Search for the cell housing the specified text and yield its [x, y] center coordinate. 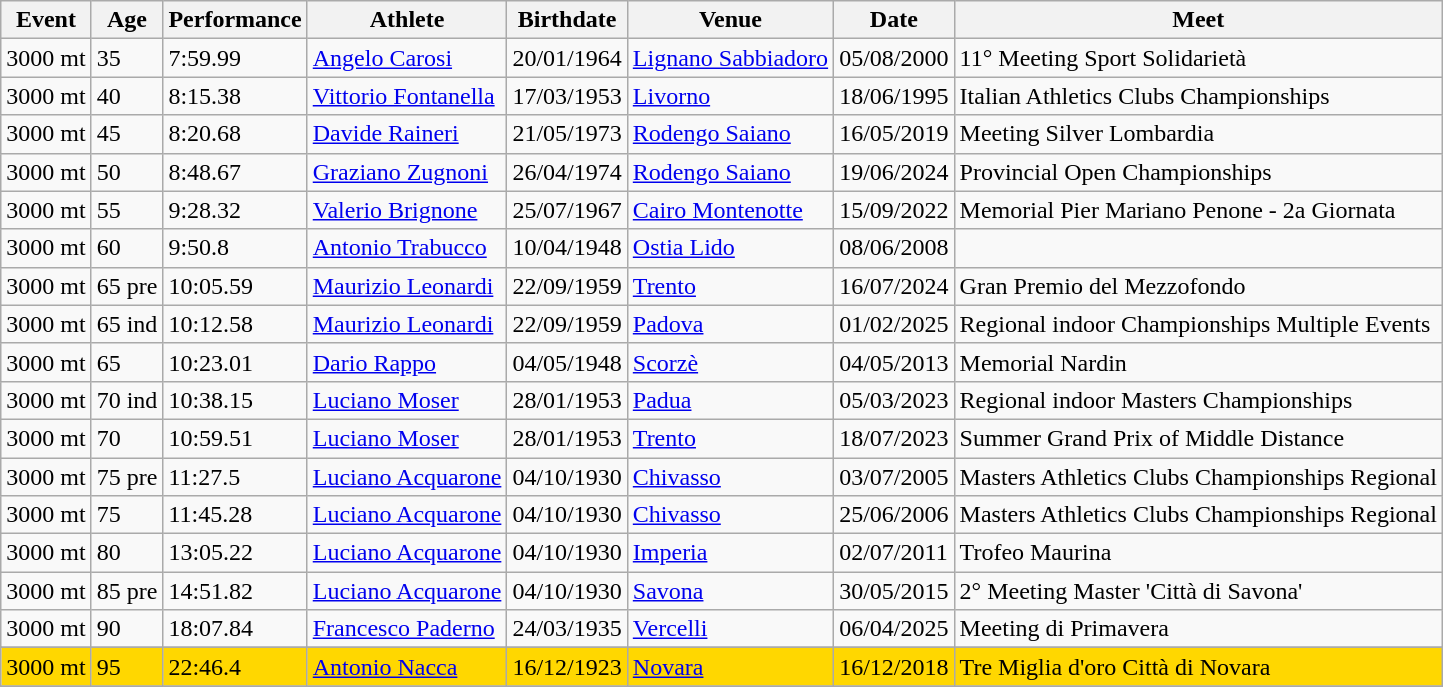
Gran Premio del Mezzofondo [1198, 286]
8:48.67 [235, 172]
Meeting di Primavera [1198, 629]
75 pre [127, 477]
Age [127, 20]
Summer Grand Prix of Middle Distance [1198, 438]
15/09/2022 [894, 210]
55 [127, 210]
70 [127, 438]
Meet [1198, 20]
Memorial Pier Mariano Penone - 2a Giornata [1198, 210]
Provincial Open Championships [1198, 172]
45 [127, 134]
20/01/1964 [567, 58]
60 [127, 248]
14:51.82 [235, 591]
04/05/2013 [894, 362]
65 ind [127, 324]
Imperia [730, 553]
Vercelli [730, 629]
04/05/1948 [567, 362]
Athlete [407, 20]
Livorno [730, 96]
13:05.22 [235, 553]
16/05/2019 [894, 134]
Regional indoor Masters Championships [1198, 400]
16/12/1923 [567, 667]
16/12/2018 [894, 667]
Performance [235, 20]
25/07/1967 [567, 210]
Padua [730, 400]
Cairo Montenotte [730, 210]
Memorial Nardin [1198, 362]
19/06/2024 [894, 172]
50 [127, 172]
11:45.28 [235, 515]
Davide Raineri [407, 134]
Antonio Nacca [407, 667]
10:59.51 [235, 438]
10:23.01 [235, 362]
Valerio Brignone [407, 210]
65 pre [127, 286]
Ostia Lido [730, 248]
90 [127, 629]
Scorzè [730, 362]
05/03/2023 [894, 400]
9:28.32 [235, 210]
8:15.38 [235, 96]
Padova [730, 324]
75 [127, 515]
Vittorio Fontanella [407, 96]
18/06/1995 [894, 96]
Dario Rappo [407, 362]
Francesco Paderno [407, 629]
Regional indoor Championships Multiple Events [1198, 324]
95 [127, 667]
7:59.99 [235, 58]
40 [127, 96]
24/03/1935 [567, 629]
80 [127, 553]
Date [894, 20]
10:12.58 [235, 324]
9:50.8 [235, 248]
Tre Miglia d'oro Città di Novara [1198, 667]
18:07.84 [235, 629]
Angelo Carosi [407, 58]
16/07/2024 [894, 286]
30/05/2015 [894, 591]
11:27.5 [235, 477]
2° Meeting Master 'Città di Savona' [1198, 591]
Lignano Sabbiadoro [730, 58]
05/08/2000 [894, 58]
70 ind [127, 400]
10:05.59 [235, 286]
Trofeo Maurina [1198, 553]
Novara [730, 667]
Antonio Trabucco [407, 248]
65 [127, 362]
Venue [730, 20]
21/05/1973 [567, 134]
08/06/2008 [894, 248]
Birthdate [567, 20]
03/07/2005 [894, 477]
17/03/1953 [567, 96]
8:20.68 [235, 134]
18/07/2023 [894, 438]
85 pre [127, 591]
11° Meeting Sport Solidarietà [1198, 58]
Meeting Silver Lombardia [1198, 134]
35 [127, 58]
Event [46, 20]
10/04/1948 [567, 248]
Italian Athletics Clubs Championships [1198, 96]
25/06/2006 [894, 515]
Savona [730, 591]
26/04/1974 [567, 172]
22:46.4 [235, 667]
Graziano Zugnoni [407, 172]
06/04/2025 [894, 629]
10:38.15 [235, 400]
02/07/2011 [894, 553]
01/02/2025 [894, 324]
